Locate the cell with the specified text and output its (X, Y) center coordinate. 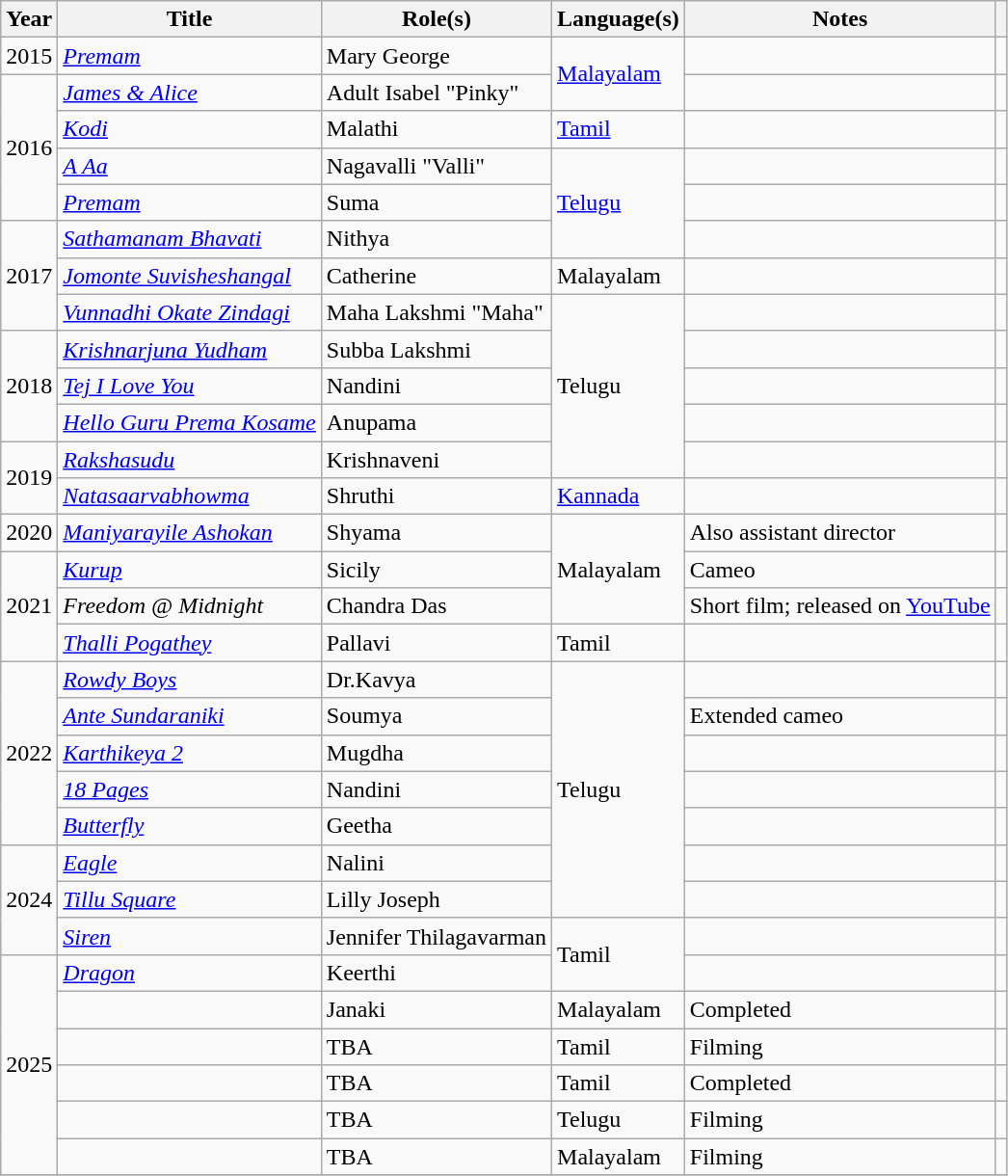
Chandra Das (436, 606)
Lilly Joseph (436, 899)
Suma (436, 202)
Anupama (436, 422)
Mary George (436, 56)
Sathamanam Bhavati (189, 239)
Vunnadhi Okate Zindagi (189, 312)
Jomonte Suvisheshangal (189, 276)
Dragon (189, 973)
Language(s) (619, 19)
2018 (29, 386)
Freedom @ Midnight (189, 606)
Eagle (189, 863)
2025 (29, 1064)
Ante Sundaraniki (189, 716)
Janaki (436, 1009)
Shruthi (436, 496)
Mugdha (436, 753)
2016 (29, 147)
Karthikeya 2 (189, 753)
Keerthi (436, 973)
Sicily (436, 570)
Catherine (436, 276)
Rowdy Boys (189, 680)
Soumya (436, 716)
James & Alice (189, 93)
Rakshasudu (189, 460)
Extended cameo (840, 716)
Siren (189, 936)
Short film; released on YouTube (840, 606)
Jennifer Thilagavarman (436, 936)
A Aa (189, 166)
2019 (29, 478)
Cameo (840, 570)
Shyama (436, 533)
Thalli Pogathey (189, 643)
Geetha (436, 826)
Natasaarvabhowma (189, 496)
2021 (29, 606)
Title (189, 19)
Kodi (189, 129)
Nithya (436, 239)
Maha Lakshmi "Maha" (436, 312)
Tillu Square (189, 899)
Role(s) (436, 19)
2020 (29, 533)
Dr.Kavya (436, 680)
2017 (29, 276)
2015 (29, 56)
2024 (29, 899)
Notes (840, 19)
2022 (29, 753)
Tej I Love You (189, 386)
Pallavi (436, 643)
Year (29, 19)
Malathi (436, 129)
Subba Lakshmi (436, 349)
Butterfly (189, 826)
Nagavalli "Valli" (436, 166)
18 Pages (189, 789)
Also assistant director (840, 533)
Krishnarjuna Yudham (189, 349)
Kurup (189, 570)
Nalini (436, 863)
Hello Guru Prema Kosame (189, 422)
Kannada (619, 496)
Maniyarayile Ashokan (189, 533)
Adult Isabel "Pinky" (436, 93)
Krishnaveni (436, 460)
